Scan for the cell matching the given text and deliver its (X, Y) coordinate at center. 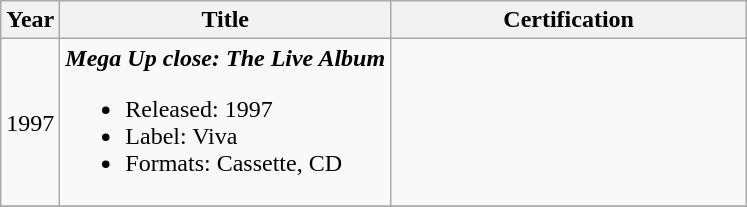
Mega Up close: The Live AlbumReleased: 1997Label: VivaFormats: Cassette, CD (226, 122)
Title (226, 20)
Certification (569, 20)
1997 (30, 122)
Year (30, 20)
